Return the (X, Y) coordinate for the center point of the cell that contains the specified text.  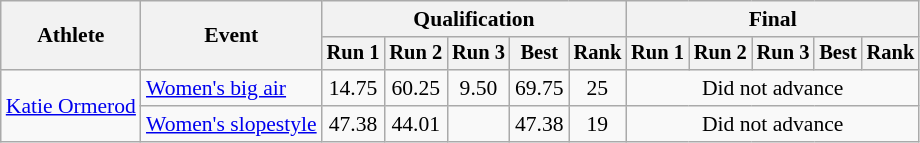
14.75 (354, 88)
Event (232, 36)
Athlete (71, 36)
Qualification (474, 19)
44.01 (416, 124)
25 (598, 88)
Final (772, 19)
Women's big air (232, 88)
60.25 (416, 88)
Women's slopestyle (232, 124)
69.75 (540, 88)
9.50 (478, 88)
Katie Ormerod (71, 106)
19 (598, 124)
